Detect which cell encompasses the target text, then output its [X, Y] center coordinate. 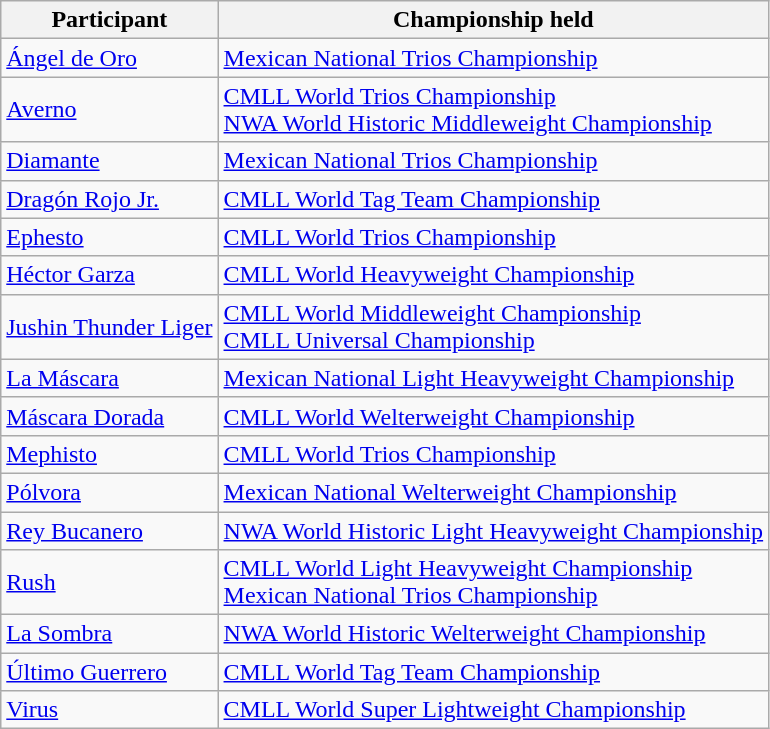
Ephesto [110, 237]
Championship held [494, 20]
CMLL World Middleweight ChampionshipCMLL Universal Championship [494, 326]
Averno [110, 110]
Mexican National Light Heavyweight Championship [494, 378]
Rey Bucanero [110, 531]
Virus [110, 710]
Máscara Dorada [110, 416]
NWA World Historic Light Heavyweight Championship [494, 531]
CMLL World Heavyweight Championship [494, 275]
Héctor Garza [110, 275]
Último Guerrero [110, 672]
La Sombra [110, 634]
Mexican National Welterweight Championship [494, 492]
Rush [110, 582]
La Máscara [110, 378]
CMLL World Trios ChampionshipNWA World Historic Middleweight Championship [494, 110]
CMLL World Light Heavyweight ChampionshipMexican National Trios Championship [494, 582]
Mephisto [110, 454]
NWA World Historic Welterweight Championship [494, 634]
CMLL World Welterweight Championship [494, 416]
CMLL World Super Lightweight Championship [494, 710]
Dragón Rojo Jr. [110, 199]
Ángel de Oro [110, 58]
Pólvora [110, 492]
Diamante [110, 161]
Participant [110, 20]
Jushin Thunder Liger [110, 326]
